From the cell containing the given text, extract its center point as [x, y] coordinate. 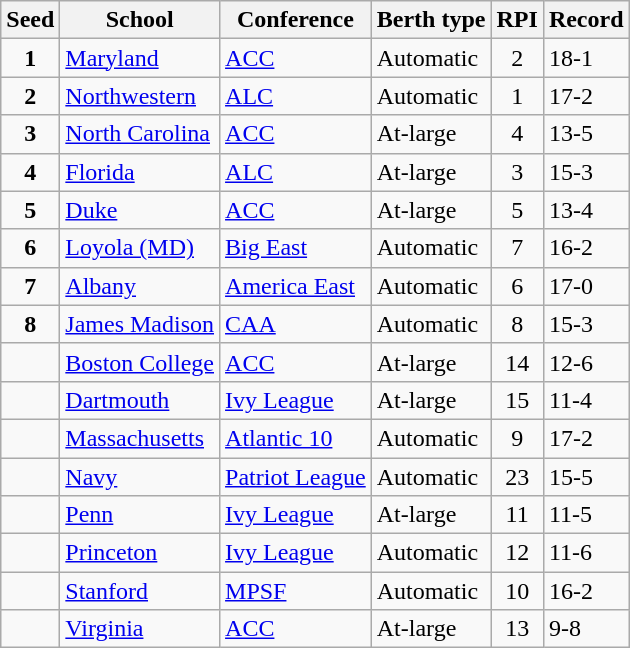
14 [517, 362]
Seed [30, 20]
Stanford [140, 591]
Duke [140, 210]
Northwestern [140, 96]
11-6 [586, 553]
Florida [140, 172]
Boston College [140, 362]
Albany [140, 286]
11-4 [586, 400]
CAA [296, 324]
23 [517, 477]
10 [517, 591]
Dartmouth [140, 400]
11 [517, 515]
Loyola (MD) [140, 248]
RPI [517, 20]
17-0 [586, 286]
Conference [296, 20]
18-1 [586, 58]
13-5 [586, 134]
12 [517, 553]
Record [586, 20]
Atlantic 10 [296, 438]
13 [517, 629]
Berth type [431, 20]
Patriot League [296, 477]
Maryland [140, 58]
Princeton [140, 553]
15-5 [586, 477]
11-5 [586, 515]
12-6 [586, 362]
Navy [140, 477]
Big East [296, 248]
James Madison [140, 324]
Penn [140, 515]
Massachusetts [140, 438]
School [140, 20]
9-8 [586, 629]
Virginia [140, 629]
America East [296, 286]
15 [517, 400]
MPSF [296, 591]
13-4 [586, 210]
North Carolina [140, 134]
9 [517, 438]
